Return (X, Y) of the center of cell containing provided text 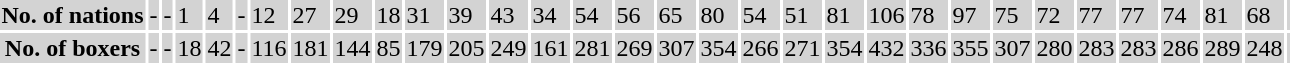
266 (760, 48)
106 (886, 15)
27 (310, 15)
74 (1180, 15)
269 (634, 48)
34 (550, 15)
289 (1222, 48)
355 (970, 48)
249 (508, 48)
286 (1180, 48)
116 (269, 48)
78 (928, 15)
432 (886, 48)
No. of nations (72, 15)
65 (676, 15)
97 (970, 15)
4 (220, 15)
280 (1054, 48)
161 (550, 48)
271 (802, 48)
72 (1054, 15)
56 (634, 15)
1 (190, 15)
181 (310, 48)
75 (1012, 15)
144 (352, 48)
31 (424, 15)
336 (928, 48)
80 (718, 15)
68 (1264, 15)
39 (466, 15)
51 (802, 15)
85 (388, 48)
43 (508, 15)
248 (1264, 48)
No. of boxers (72, 48)
29 (352, 15)
281 (592, 48)
12 (269, 15)
42 (220, 48)
205 (466, 48)
179 (424, 48)
